Detect which cell encompasses the target text, then output its (X, Y) center coordinate. 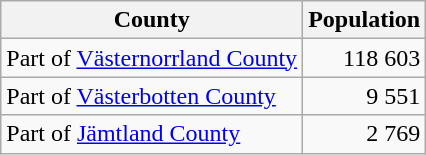
County (152, 20)
Part of Jämtland County (152, 134)
118 603 (364, 58)
9 551 (364, 96)
Part of Västerbotten County (152, 96)
Part of Västernorrland County (152, 58)
2 769 (364, 134)
Population (364, 20)
